Determine the (X, Y) coordinate at the center of the cell enclosing the given text.  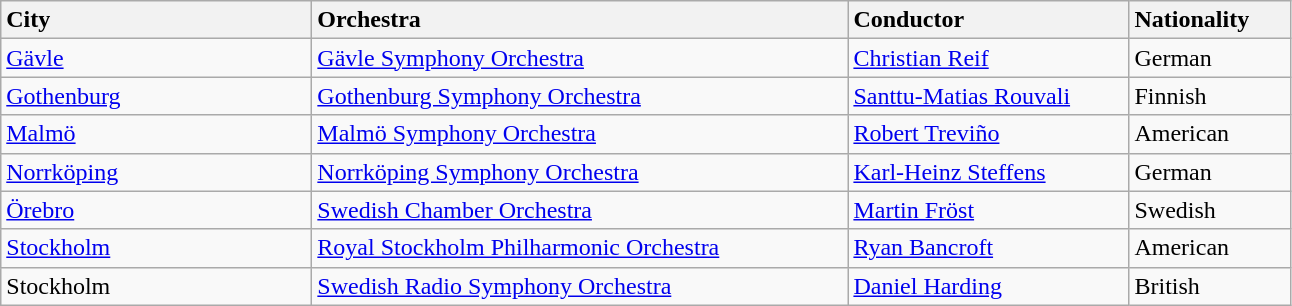
Malmö (156, 134)
Swedish Chamber Orchestra (580, 210)
Nationality (1210, 20)
British (1210, 286)
Christian Reif (988, 58)
Gävle (156, 58)
Finnish (1210, 96)
Orchestra (580, 20)
Ryan Bancroft (988, 248)
Gothenburg (156, 96)
Gävle Symphony Orchestra (580, 58)
Gothenburg Symphony Orchestra (580, 96)
Karl-Heinz Steffens (988, 172)
Santtu-Matias Rouvali (988, 96)
City (156, 20)
Daniel Harding (988, 286)
Malmö Symphony Orchestra (580, 134)
Swedish (1210, 210)
Royal Stockholm Philharmonic Orchestra (580, 248)
Conductor (988, 20)
Robert Treviño (988, 134)
Norrköping (156, 172)
Swedish Radio Symphony Orchestra (580, 286)
Örebro (156, 210)
Norrköping Symphony Orchestra (580, 172)
Martin Fröst (988, 210)
